Identify which cell holds the provided text, then report its [x, y] central coordinate. 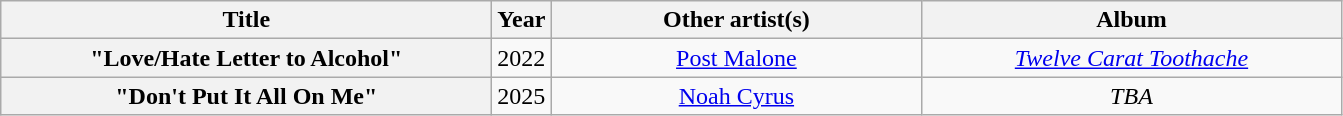
"Love/Hate Letter to Alcohol" [246, 58]
Twelve Carat Toothache [1132, 58]
Title [246, 20]
2022 [522, 58]
Noah Cyrus [736, 96]
Year [522, 20]
Other artist(s) [736, 20]
Album [1132, 20]
Post Malone [736, 58]
"Don't Put It All On Me" [246, 96]
2025 [522, 96]
TBA [1132, 96]
